Find where the given text appears and provide that cell's center as (x, y) coordinate. 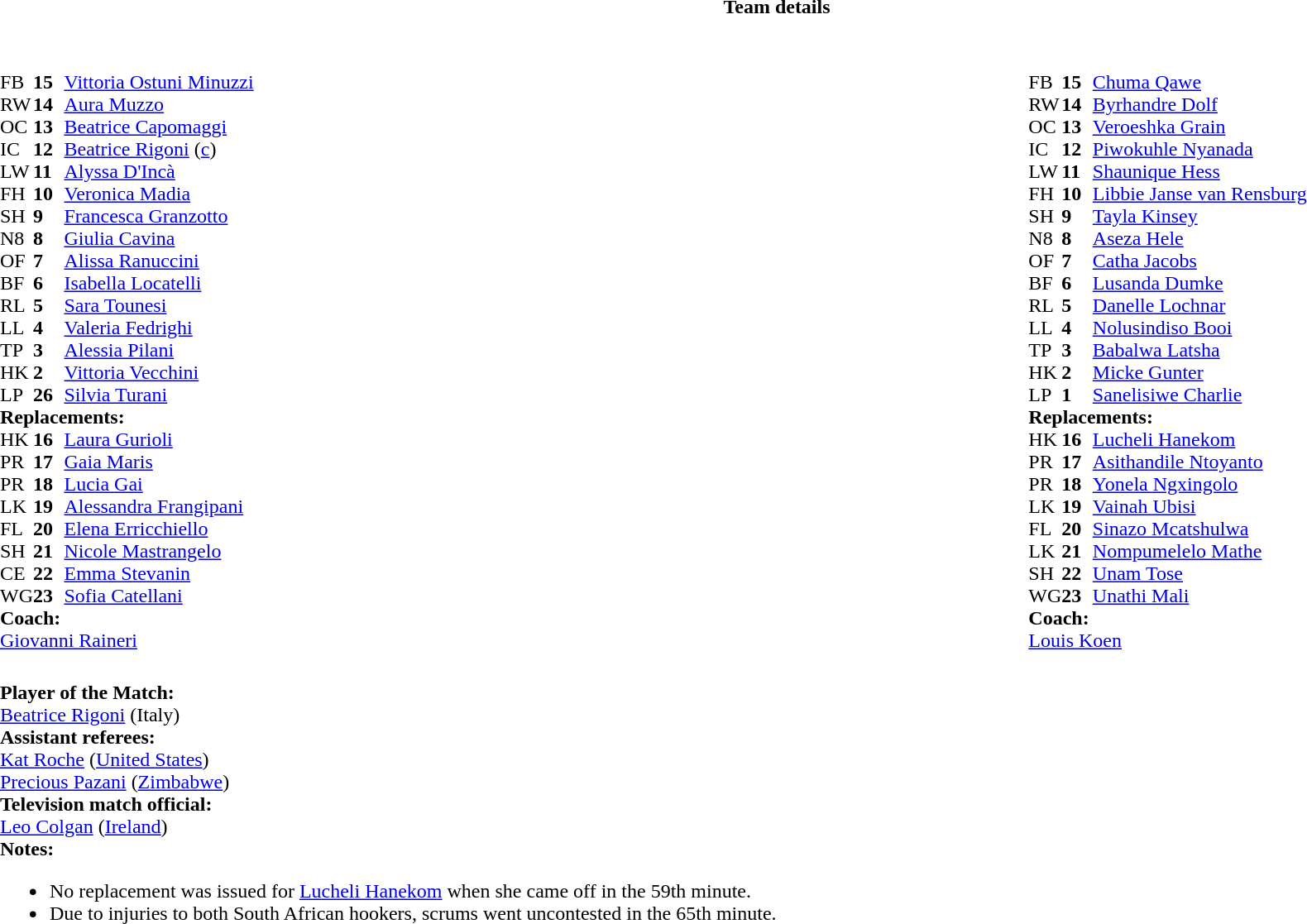
Nompumelelo Mathe (1199, 551)
Lucia Gai (159, 485)
Francesca Granzotto (159, 217)
Shaunique Hess (1199, 172)
Alyssa D'Incà (159, 172)
Sara Tounesi (159, 306)
Gaia Maris (159, 462)
Aseza Hele (1199, 238)
Laura Gurioli (159, 440)
Nicole Mastrangelo (159, 551)
Lusanda Dumke (1199, 283)
Asithandile Ntoyanto (1199, 462)
Vittoria Ostuni Minuzzi (159, 83)
Danelle Lochnar (1199, 306)
Alessandra Frangipani (159, 506)
CE (17, 574)
Yonela Ngxingolo (1199, 485)
Catha Jacobs (1199, 261)
Sofia Catellani (159, 596)
1 (1077, 395)
Isabella Locatelli (159, 283)
Alessia Pilani (159, 351)
Sinazo Mcatshulwa (1199, 529)
Louis Koen (1167, 640)
Valeria Fedrighi (159, 328)
Aura Muzzo (159, 104)
Emma Stevanin (159, 574)
Vittoria Vecchini (159, 372)
Chuma Qawe (1199, 83)
Beatrice Rigoni (c) (159, 149)
Nolusindiso Booi (1199, 328)
Giulia Cavina (159, 238)
Libbie Janse van Rensburg (1199, 194)
Beatrice Capomaggi (159, 127)
Babalwa Latsha (1199, 351)
Veroeshka Grain (1199, 127)
Vainah Ubisi (1199, 506)
Veronica Madia (159, 194)
Tayla Kinsey (1199, 217)
Silvia Turani (159, 395)
Lucheli Hanekom (1199, 440)
Unam Tose (1199, 574)
Alissa Ranuccini (159, 261)
Elena Erricchiello (159, 529)
Byrhandre Dolf (1199, 104)
Unathi Mali (1199, 596)
26 (49, 395)
Piwokuhle Nyanada (1199, 149)
Micke Gunter (1199, 372)
Giovanni Raineri (127, 640)
Sanelisiwe Charlie (1199, 395)
